Return [X, Y] of the center of cell containing provided text 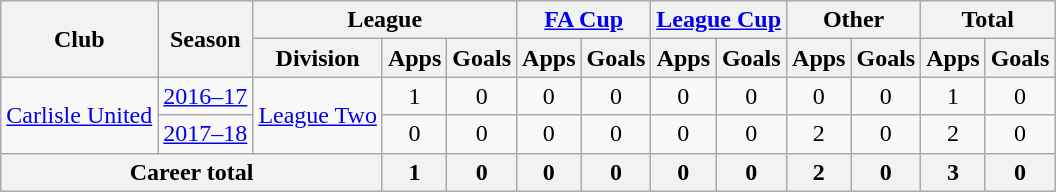
2016–17 [206, 96]
Carlisle United [80, 115]
3 [953, 172]
League Cup [719, 20]
Club [80, 39]
2017–18 [206, 134]
Total [988, 20]
Season [206, 39]
FA Cup [584, 20]
Division [318, 58]
Career total [192, 172]
Other [854, 20]
League Two [318, 115]
League [385, 20]
